Search for the cell housing the specified text and yield its [x, y] center coordinate. 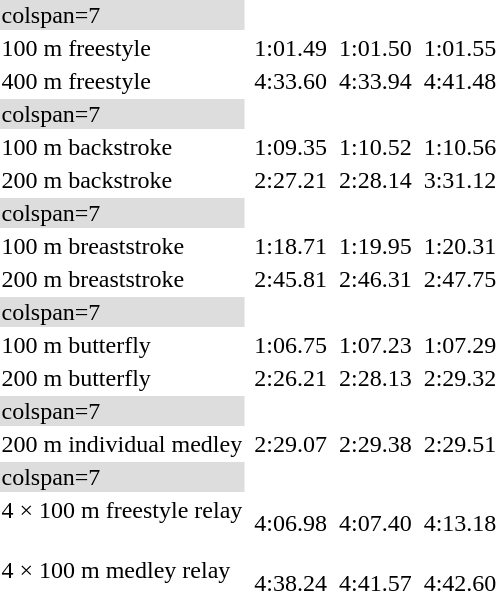
1:18.71 [291, 246]
1:06.75 [291, 345]
4:07.40 [375, 524]
1:01.49 [291, 48]
2:28.13 [375, 378]
1:09.35 [291, 147]
100 m breaststroke [122, 246]
4 × 100 m freestyle relay [122, 524]
1:10.52 [375, 147]
2:29.07 [291, 444]
2:29.38 [375, 444]
1:01.50 [375, 48]
2:26.21 [291, 378]
2:45.81 [291, 279]
200 m backstroke [122, 180]
100 m freestyle [122, 48]
1:19.95 [375, 246]
2:28.14 [375, 180]
4:06.98 [291, 524]
4:33.60 [291, 81]
1:07.23 [375, 345]
200 m individual medley [122, 444]
4:33.94 [375, 81]
400 m freestyle [122, 81]
100 m backstroke [122, 147]
200 m breaststroke [122, 279]
200 m butterfly [122, 378]
2:46.31 [375, 279]
100 m butterfly [122, 345]
2:27.21 [291, 180]
